Detect which cell encompasses the target text, then output its [X, Y] center coordinate. 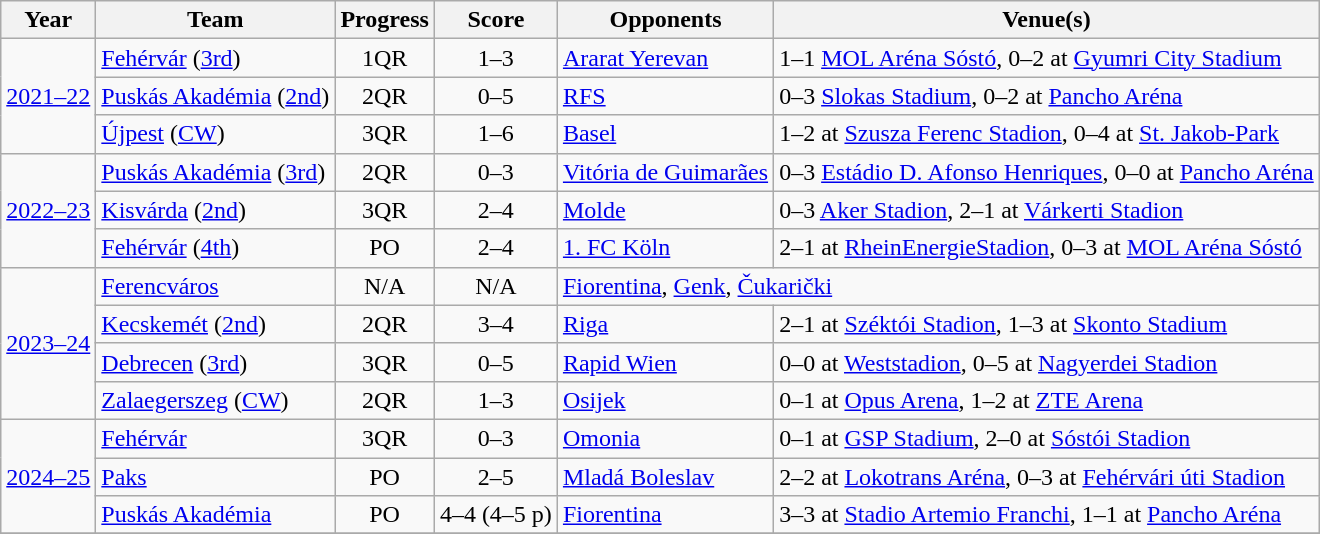
4–4 (4–5 p) [496, 515]
0–0 at Weststadion, 0–5 at Nagyerdei Stadion [1047, 362]
Zalaegerszeg (CW) [216, 400]
1QR [384, 58]
2–5 [496, 477]
Fiorentina, Genk, Čukarički [938, 286]
Puskás Akadémia (2nd) [216, 96]
Fehérvár (4th) [216, 248]
Venue(s) [1047, 20]
0–3 Slokas Stadium, 0–2 at Pancho Aréna [1047, 96]
3–3 at Stadio Artemio Franchi, 1–1 at Pancho Aréna [1047, 515]
2–1 at Széktói Stadion, 1–3 at Skonto Stadium [1047, 324]
2021–22 [48, 96]
Ferencváros [216, 286]
Ararat Yerevan [665, 58]
Score [496, 20]
Riga [665, 324]
Progress [384, 20]
1–2 at Szusza Ferenc Stadion, 0–4 at St. Jakob-Park [1047, 134]
Rapid Wien [665, 362]
0–3 Aker Stadion, 2–1 at Várkerti Stadion [1047, 210]
Basel [665, 134]
0–3 Estádio D. Afonso Henriques, 0–0 at Pancho Aréna [1047, 172]
Mladá Boleslav [665, 477]
Puskás Akadémia (3rd) [216, 172]
Puskás Akadémia [216, 515]
Kecskemét (2nd) [216, 324]
0–1 at GSP Stadium, 2–0 at Sóstói Stadion [1047, 438]
Opponents [665, 20]
Team [216, 20]
2–1 at RheinEnergieStadion, 0–3 at MOL Aréna Sóstó [1047, 248]
Fehérvár (3rd) [216, 58]
2023–24 [48, 343]
Fehérvár [216, 438]
Molde [665, 210]
1–1 MOL Aréna Sóstó, 0–2 at Gyumri City Stadium [1047, 58]
Újpest (CW) [216, 134]
2–2 at Lokotrans Aréna, 0–3 at Fehérvári úti Stadion [1047, 477]
Debrecen (3rd) [216, 362]
Omonia [665, 438]
Vitória de Guimarães [665, 172]
Osijek [665, 400]
0–1 at Opus Arena, 1–2 at ZTE Arena [1047, 400]
1–6 [496, 134]
Year [48, 20]
Kisvárda (2nd) [216, 210]
RFS [665, 96]
Paks [216, 477]
2022–23 [48, 210]
3–4 [496, 324]
1. FC Köln [665, 248]
2024–25 [48, 476]
Fiorentina [665, 515]
